Extract the [x, y] coordinate from the center of the cell holding the provided text.  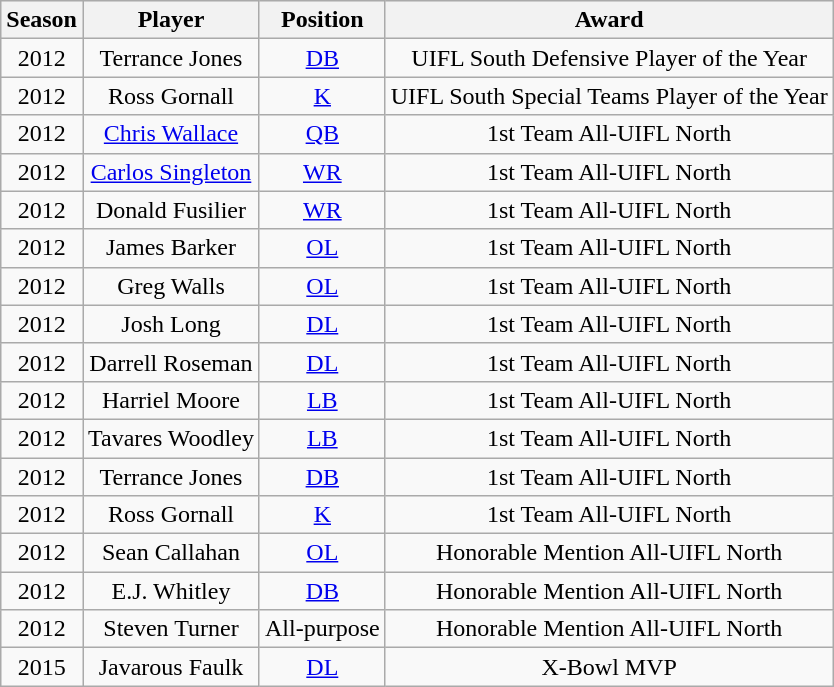
Player [170, 20]
2015 [42, 667]
Steven Turner [170, 629]
UIFL South Defensive Player of the Year [609, 58]
UIFL South Special Teams Player of the Year [609, 96]
All-purpose [322, 629]
James Barker [170, 248]
Award [609, 20]
Greg Walls [170, 286]
Chris Wallace [170, 134]
Javarous Faulk [170, 667]
Carlos Singleton [170, 172]
Position [322, 20]
E.J. Whitley [170, 591]
Darrell Roseman [170, 362]
Season [42, 20]
Tavares Woodley [170, 438]
Donald Fusilier [170, 210]
Sean Callahan [170, 553]
QB [322, 134]
X-Bowl MVP [609, 667]
Harriel Moore [170, 400]
Josh Long [170, 324]
